Detect which cell encompasses the target text, then output its [x, y] center coordinate. 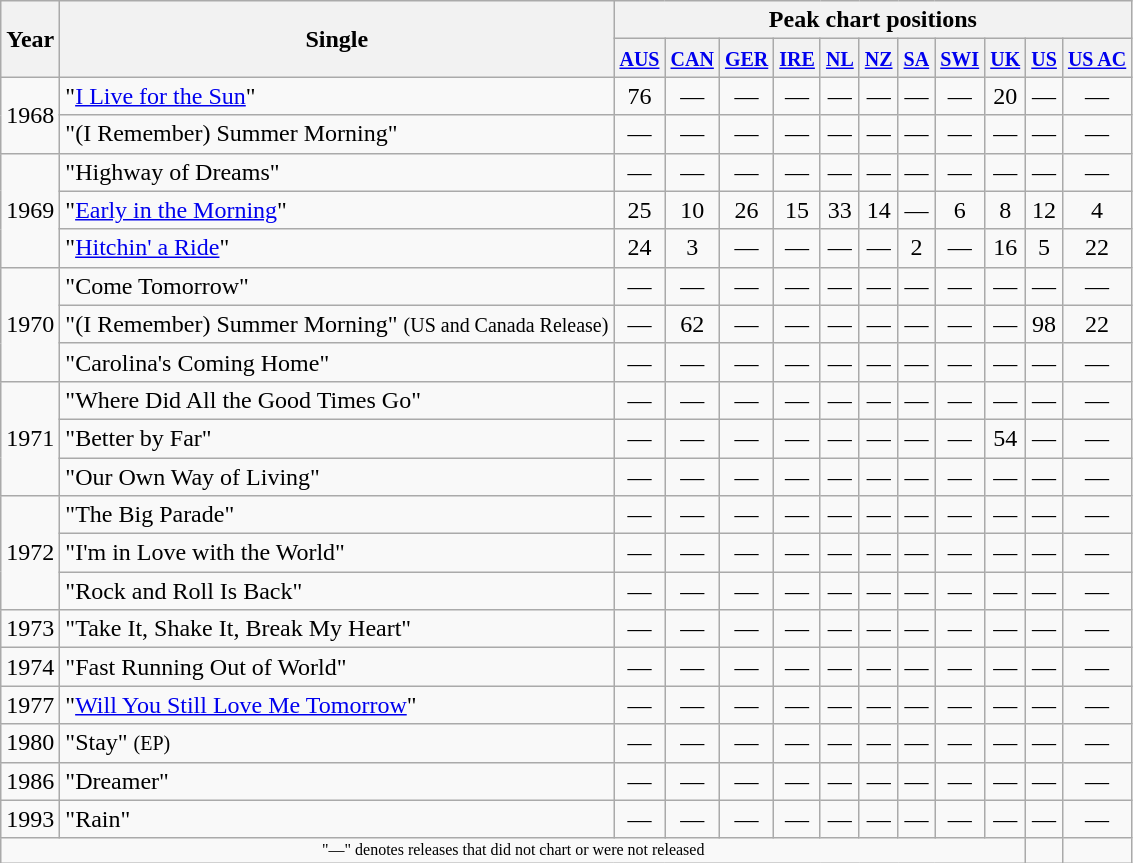
US AC [1096, 58]
"I Live for the Sun" [337, 96]
98 [1044, 324]
"—" denotes releases that did not chart or were not released [514, 850]
"Rain" [337, 819]
1977 [30, 705]
54 [1006, 438]
"Our Own Way of Living" [337, 477]
5 [1044, 248]
1973 [30, 629]
"Where Did All the Good Times Go" [337, 400]
"I'm in Love with the World" [337, 553]
1974 [30, 667]
25 [640, 210]
16 [1006, 248]
Peak chart positions [873, 20]
SA [916, 58]
NL [840, 58]
24 [640, 248]
1969 [30, 210]
1971 [30, 438]
6 [960, 210]
US [1044, 58]
"Rock and Roll Is Back" [337, 591]
NZ [878, 58]
1993 [30, 819]
"Stay" (EP) [337, 743]
"Better by Far" [337, 438]
"Dreamer" [337, 781]
UK [1006, 58]
"(I Remember) Summer Morning" (US and Canada Release) [337, 324]
20 [1006, 96]
33 [840, 210]
62 [692, 324]
Single [337, 39]
"Fast Running Out of World" [337, 667]
1980 [30, 743]
3 [692, 248]
Year [30, 39]
8 [1006, 210]
1986 [30, 781]
"The Big Parade" [337, 515]
15 [798, 210]
"Highway of Dreams" [337, 172]
"Will You Still Love Me Tomorrow" [337, 705]
"Take It, Shake It, Break My Heart" [337, 629]
26 [746, 210]
12 [1044, 210]
"(I Remember) Summer Morning" [337, 134]
1968 [30, 115]
"Early in the Morning" [337, 210]
2 [916, 248]
"Carolina's Coming Home" [337, 362]
CAN [692, 58]
"Hitchin' a Ride" [337, 248]
GER [746, 58]
14 [878, 210]
"Come Tomorrow" [337, 286]
1972 [30, 553]
4 [1096, 210]
SWI [960, 58]
1970 [30, 324]
10 [692, 210]
IRE [798, 58]
AUS [640, 58]
76 [640, 96]
